Pinpoint the cell where the given text exists, returning its (x, y) midpoint coordinate. 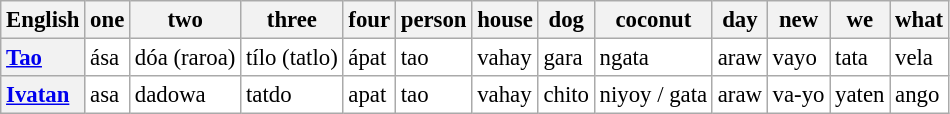
coconut (653, 20)
dóa (raroa) (186, 58)
ápat (369, 58)
dog (566, 20)
apat (369, 95)
person (433, 20)
tatdo (292, 95)
Tao (43, 58)
ango (920, 95)
tata (860, 58)
niyoy / gata (653, 95)
vayo (798, 58)
dadowa (186, 95)
new (798, 20)
one (108, 20)
gara (566, 58)
English (43, 20)
Ivatan (43, 95)
tílo (tatlo) (292, 58)
ása (108, 58)
vela (920, 58)
what (920, 20)
day (740, 20)
two (186, 20)
four (369, 20)
house (505, 20)
chito (566, 95)
three (292, 20)
va-yo (798, 95)
yaten (860, 95)
asa (108, 95)
ngata (653, 58)
we (860, 20)
